Output the [x, y] coordinate of the center of the cell containing the given text.  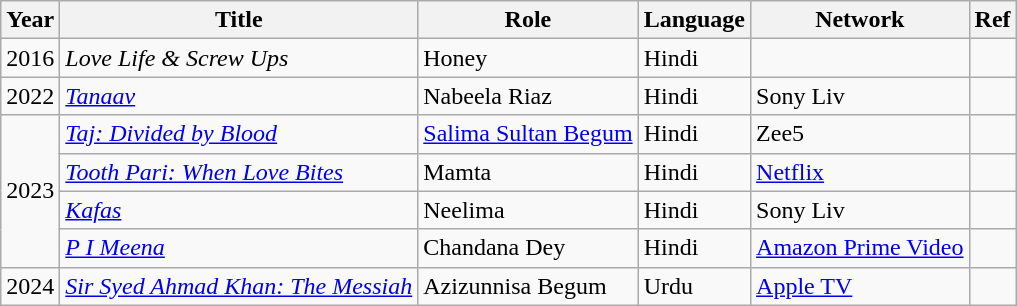
Role [528, 20]
Year [30, 20]
Network [860, 20]
Chandana Dey [528, 248]
Apple TV [860, 286]
Honey [528, 58]
Title [239, 20]
Ref [992, 20]
Zee5 [860, 134]
Urdu [694, 286]
Azizunnisa Begum [528, 286]
2022 [30, 96]
P I Meena [239, 248]
Taj: Divided by Blood [239, 134]
Mamta [528, 172]
Neelima [528, 210]
2024 [30, 286]
Tooth Pari: When Love Bites [239, 172]
Netflix [860, 172]
Salima Sultan Begum [528, 134]
Tanaav [239, 96]
Sir Syed Ahmad Khan: The Messiah [239, 286]
Love Life & Screw Ups [239, 58]
2023 [30, 191]
Kafas [239, 210]
2016 [30, 58]
Language [694, 20]
Nabeela Riaz [528, 96]
Amazon Prime Video [860, 248]
